Search for the cell housing the specified text and yield its [x, y] center coordinate. 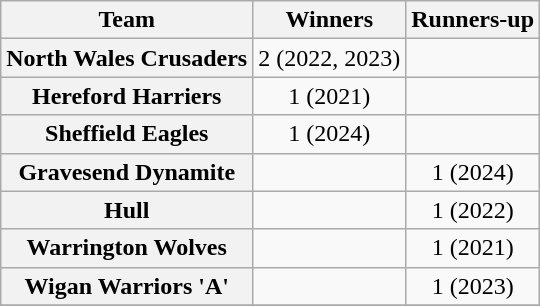
Sheffield Eagles [127, 134]
Runners-up [473, 20]
Team [127, 20]
1 (2022) [473, 210]
North Wales Crusaders [127, 58]
Hull [127, 210]
Winners [330, 20]
Warrington Wolves [127, 248]
Hereford Harriers [127, 96]
Gravesend Dynamite [127, 172]
1 (2023) [473, 286]
Wigan Warriors 'A' [127, 286]
2 (2022, 2023) [330, 58]
